Find where the given text appears and provide that cell's center as (X, Y) coordinate. 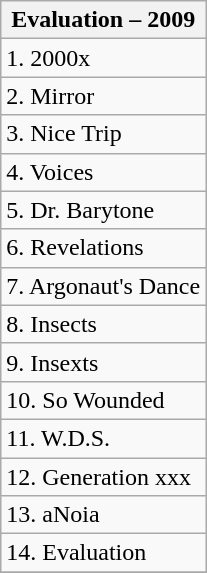
3. Nice Trip (104, 134)
4. Voices (104, 172)
11. W.D.S. (104, 438)
9. Insexts (104, 362)
14. Evaluation (104, 553)
10. So Wounded (104, 400)
1. 2000x (104, 58)
13. aNoia (104, 515)
7. Argonaut's Dance (104, 286)
12. Generation xxx (104, 477)
Evaluation – 2009 (104, 20)
2. Mirror (104, 96)
5. Dr. Barytone (104, 210)
6. Revelations (104, 248)
8. Insects (104, 324)
